Provide the (x, y) coordinate of the cell's center where the given text is located.  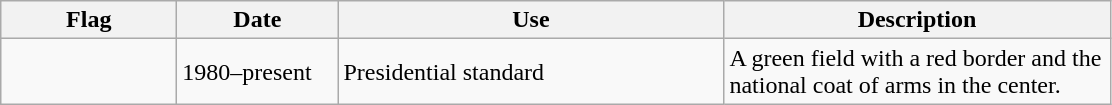
Presidential standard (531, 72)
A green field with a red border and the national coat of arms in the center. (917, 72)
Date (258, 20)
1980–present (258, 72)
Description (917, 20)
Use (531, 20)
Flag (89, 20)
